Find where the given text appears and provide that cell's center as [X, Y] coordinate. 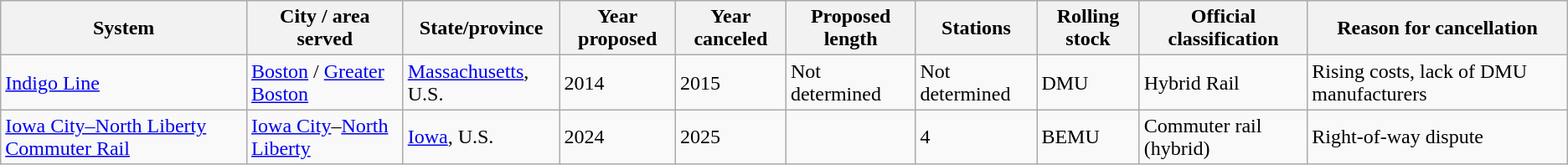
Iowa, U.S. [481, 137]
Rolling stock [1088, 28]
System [124, 28]
Right-of-way dispute [1437, 137]
Stations [977, 28]
Year proposed [617, 28]
Massachusetts, U.S. [481, 82]
2025 [730, 137]
Rising costs, lack of DMU manufacturers [1437, 82]
Hybrid Rail [1223, 82]
Boston / Greater Boston [325, 82]
Year canceled [730, 28]
2014 [617, 82]
2015 [730, 82]
Iowa City–North Liberty Commuter Rail [124, 137]
2024 [617, 137]
BEMU [1088, 137]
Indigo Line [124, 82]
4 [977, 137]
Proposed length [851, 28]
Official classification [1223, 28]
Commuter rail (hybrid) [1223, 137]
State/province [481, 28]
Reason for cancellation [1437, 28]
DMU [1088, 82]
Iowa City–North Liberty [325, 137]
City / area served [325, 28]
